For the text-containing cell, return its midpoint in (X, Y) coordinate format. 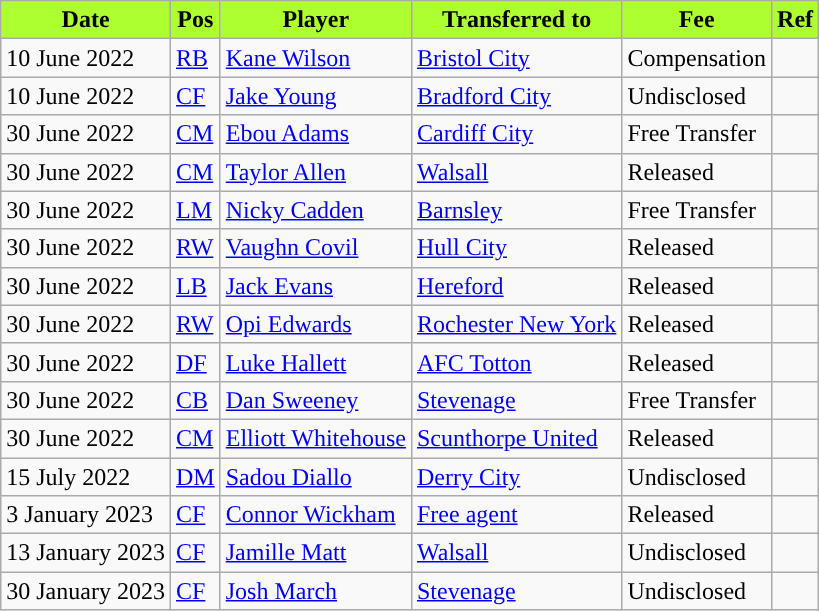
Vaughn Covil (316, 248)
RB (195, 58)
Jamille Matt (316, 553)
Fee (697, 20)
Josh March (316, 591)
Barnsley (516, 210)
Player (316, 20)
Taylor Allen (316, 172)
Dan Sweeney (316, 400)
Pos (195, 20)
Date (86, 20)
3 January 2023 (86, 515)
Compensation (697, 58)
Opi Edwards (316, 324)
Bristol City (516, 58)
Transferred to (516, 20)
DF (195, 362)
Nicky Cadden (316, 210)
Scunthorpe United (516, 438)
AFC Totton (516, 362)
Elliott Whitehouse (316, 438)
Connor Wickham (316, 515)
13 January 2023 (86, 553)
Jack Evans (316, 286)
Ref (796, 20)
Ebou Adams (316, 134)
Bradford City (516, 96)
CB (195, 400)
Cardiff City (516, 134)
Free agent (516, 515)
30 January 2023 (86, 591)
Jake Young (316, 96)
Luke Hallett (316, 362)
Derry City (516, 477)
Hull City (516, 248)
DM (195, 477)
Kane Wilson (316, 58)
Sadou Diallo (316, 477)
Rochester New York (516, 324)
15 July 2022 (86, 477)
LB (195, 286)
LM (195, 210)
Hereford (516, 286)
